From the cell containing the given text, extract its center point as (x, y) coordinate. 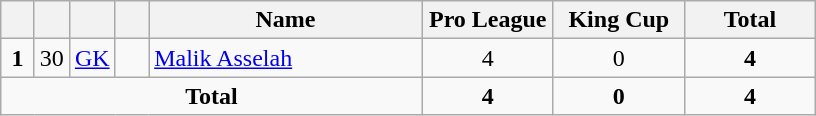
Name (286, 20)
30 (52, 58)
GK (92, 58)
Malik Asselah (286, 58)
1 (18, 58)
King Cup (618, 20)
Pro League (488, 20)
